Pinpoint the cell where the given text exists, returning its [X, Y] midpoint coordinate. 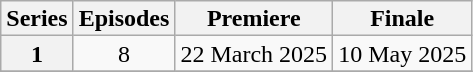
8 [124, 54]
10 May 2025 [402, 54]
Finale [402, 18]
Series [37, 18]
22 March 2025 [254, 54]
1 [37, 54]
Premiere [254, 18]
Episodes [124, 18]
